Scan for the cell matching the given text and deliver its (x, y) coordinate at center. 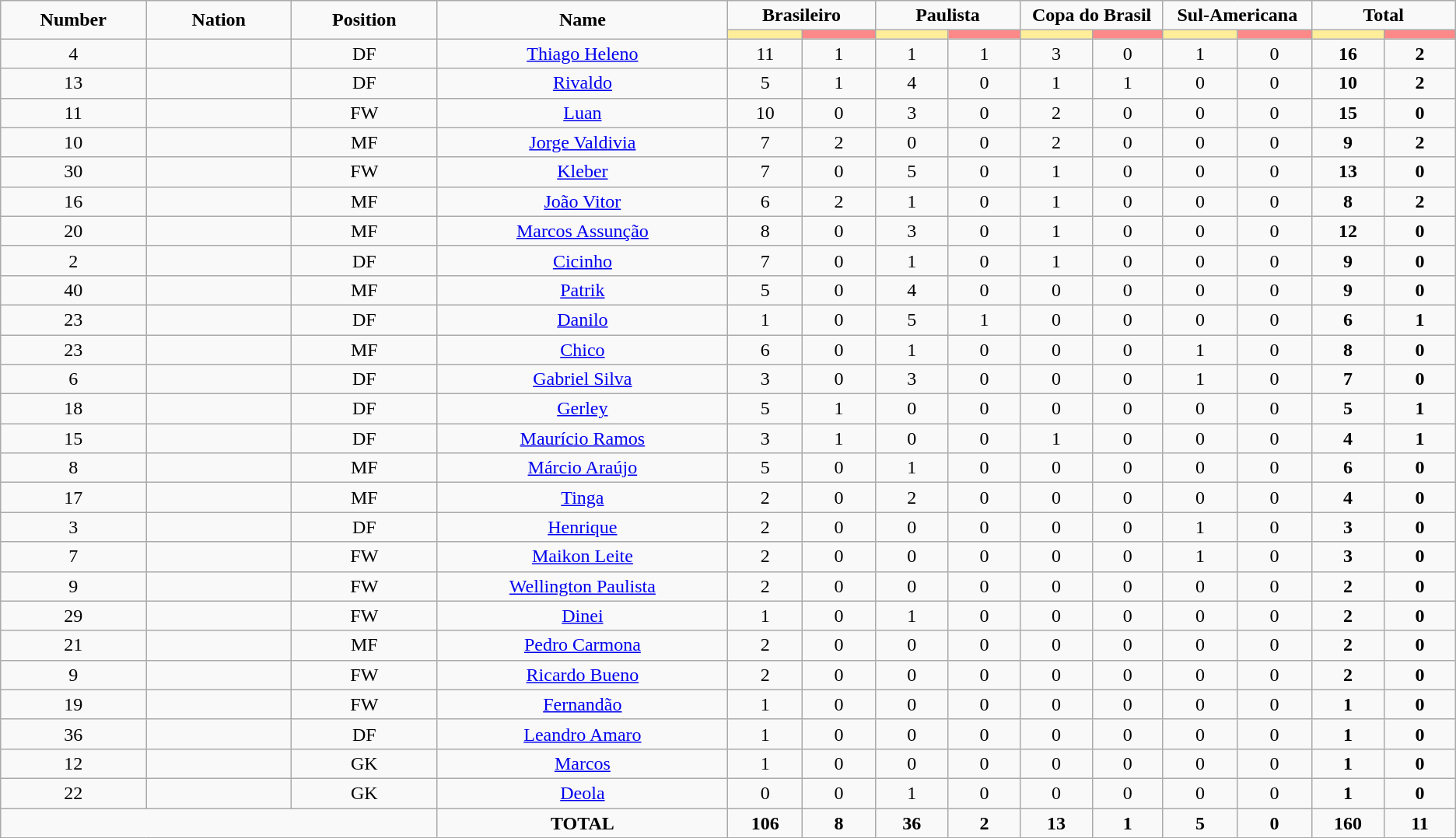
18 (73, 409)
17 (73, 498)
Fernandão (583, 704)
Luan (583, 113)
Gabriel Silva (583, 379)
Henrique (583, 527)
Márcio Araújo (583, 468)
Jorge Valdivia (583, 142)
Number (73, 20)
Pedro Carmona (583, 645)
29 (73, 616)
22 (73, 793)
Marcos Assunção (583, 231)
Kleber (583, 172)
Wellington Paulista (583, 586)
Deola (583, 793)
Nation (219, 20)
Paulista (947, 16)
Position (364, 20)
160 (1347, 823)
Name (583, 20)
19 (73, 704)
20 (73, 231)
Leandro Amaro (583, 734)
Total (1383, 16)
João Vitor (583, 201)
Tinga (583, 498)
40 (73, 290)
21 (73, 645)
Ricardo Bueno (583, 675)
Brasileiro (801, 16)
Thiago Heleno (583, 54)
Cicinho (583, 260)
Chico (583, 349)
Rivaldo (583, 83)
Gerley (583, 409)
Patrik (583, 290)
Copa do Brasil (1092, 16)
TOTAL (583, 823)
Sul-Americana (1237, 16)
Danilo (583, 319)
Dinei (583, 616)
Marcos (583, 763)
30 (73, 172)
Maikon Leite (583, 557)
Maurício Ramos (583, 438)
106 (765, 823)
